Return the [x, y] coordinate for the center point of the cell that contains the specified text.  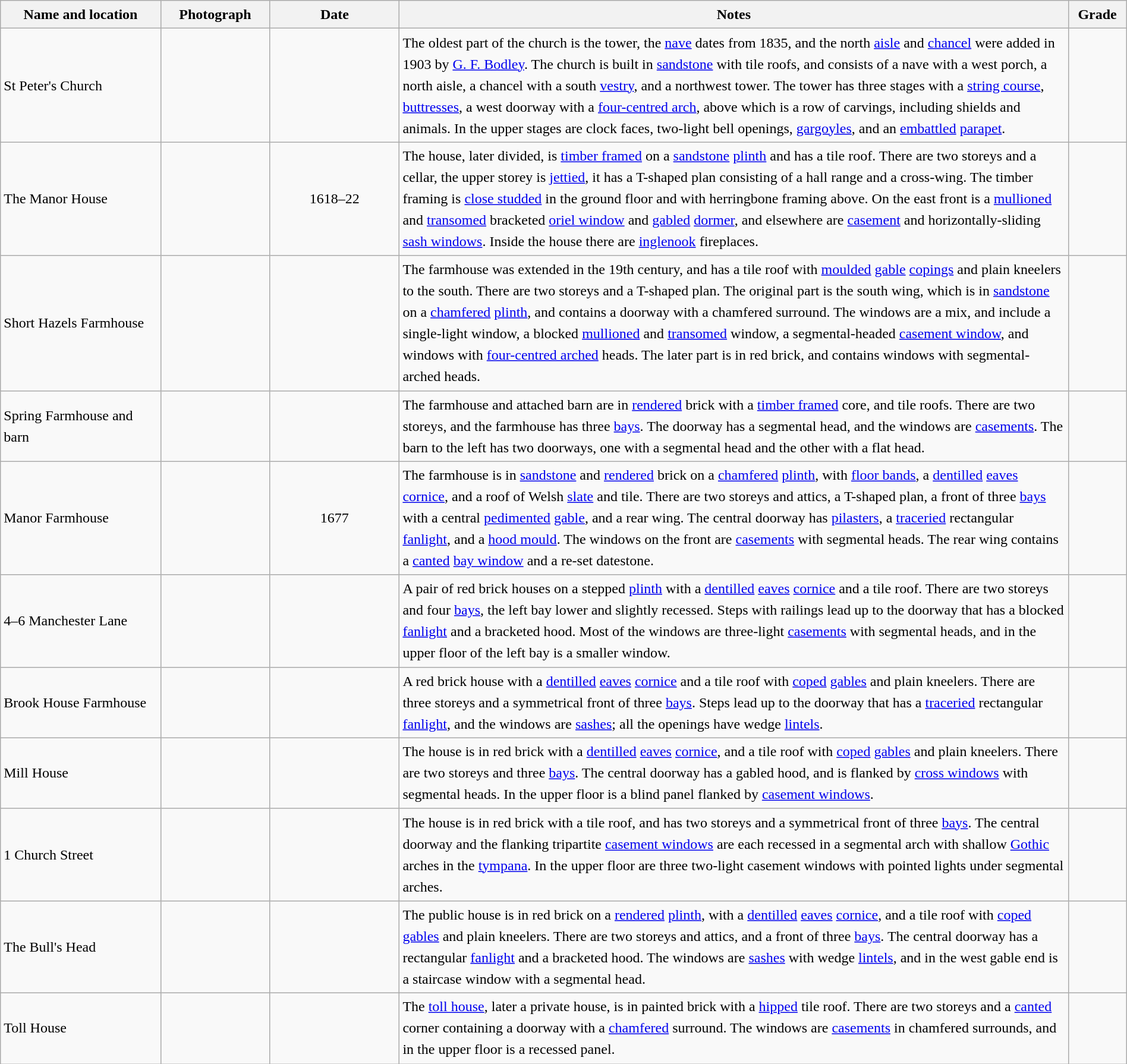
Brook House Farmhouse [81, 703]
Manor Farmhouse [81, 518]
Toll House [81, 1028]
Date [335, 14]
Grade [1097, 14]
Photograph [215, 14]
1 Church Street [81, 855]
Mill House [81, 773]
St Peter's Church [81, 86]
Short Hazels Farmhouse [81, 323]
1618–22 [335, 199]
Name and location [81, 14]
The Manor House [81, 199]
4–6 Manchester Lane [81, 621]
1677 [335, 518]
Notes [734, 14]
Spring Farmhouse and barn [81, 426]
The Bull's Head [81, 946]
